Determine the [X, Y] coordinate at the center of the cell enclosing the given text.  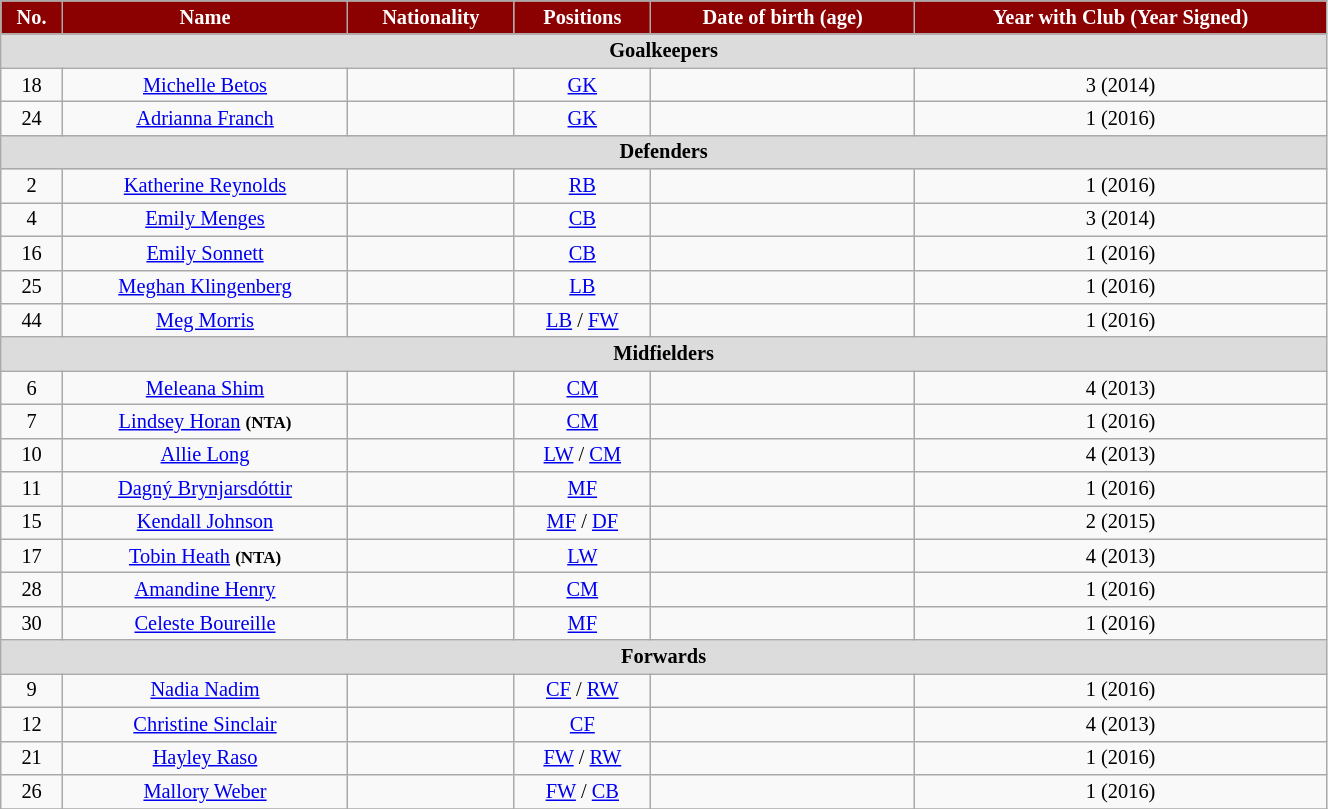
24 [32, 118]
Emily Sonnett [204, 253]
RB [582, 186]
Michelle Betos [204, 85]
44 [32, 320]
25 [32, 287]
Meleana Shim [204, 388]
Meg Morris [204, 320]
CF [582, 724]
Adrianna Franch [204, 118]
6 [32, 388]
Meghan Klingenberg [204, 287]
Date of birth (age) [783, 17]
Year with Club (Year Signed) [1121, 17]
No. [32, 17]
Positions [582, 17]
Goalkeepers [664, 51]
2 (2015) [1121, 522]
FW / CB [582, 791]
LW [582, 556]
LB [582, 287]
Forwards [664, 657]
28 [32, 589]
Midfielders [664, 354]
11 [32, 489]
16 [32, 253]
Katherine Reynolds [204, 186]
Dagný Brynjarsdóttir [204, 489]
Name [204, 17]
Nadia Nadim [204, 690]
Tobin Heath (NTA) [204, 556]
10 [32, 455]
9 [32, 690]
18 [32, 85]
Christine Sinclair [204, 724]
7 [32, 421]
FW / RW [582, 758]
LB / FW [582, 320]
Defenders [664, 152]
Hayley Raso [204, 758]
CF / RW [582, 690]
26 [32, 791]
Allie Long [204, 455]
Mallory Weber [204, 791]
LW / CM [582, 455]
2 [32, 186]
Nationality [431, 17]
Lindsey Horan (NTA) [204, 421]
17 [32, 556]
15 [32, 522]
MF / DF [582, 522]
Celeste Boureille [204, 623]
4 [32, 219]
12 [32, 724]
Emily Menges [204, 219]
Kendall Johnson [204, 522]
30 [32, 623]
Amandine Henry [204, 589]
21 [32, 758]
